Determine the [x, y] coordinate at the center of the cell enclosing the given text.  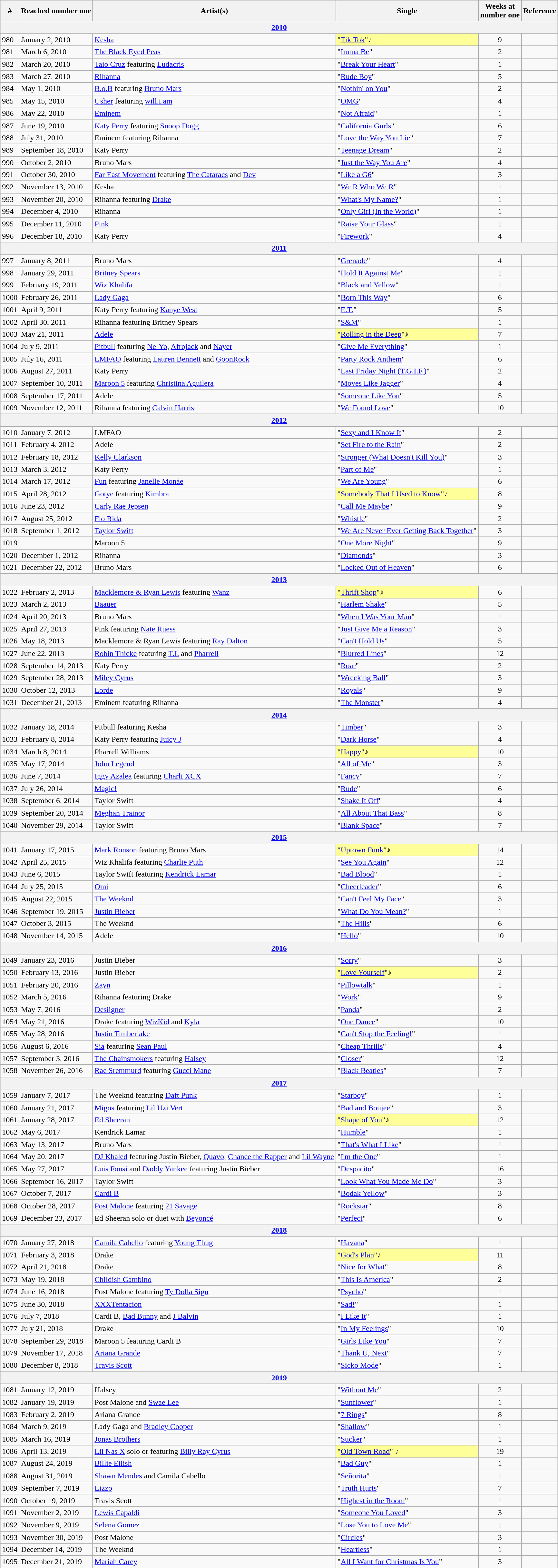
August 24, 2019 [56, 1464]
"What Do You Mean?" [407, 911]
February 26, 2011 [56, 297]
November 9, 2019 [56, 1525]
November 20, 2010 [56, 199]
November 14, 2015 [56, 936]
983 [10, 76]
"One More Night" [407, 543]
"What's My Name?" [407, 199]
B.o.B featuring Bruno Mars [214, 89]
Migos featuring Lil Uzi Vert [214, 1107]
May 19, 2018 [56, 1279]
1060 [10, 1107]
"Tik Tok"♪ [407, 40]
February 18, 2012 [56, 457]
Lil Nas X solo or featuring Billy Ray Cyrus [214, 1451]
"God's Plan"♪ [407, 1255]
"Work" [407, 997]
"California Gurls" [407, 125]
Gotye featuring Kimbra [214, 494]
May 20, 2017 [56, 1157]
December 21, 2019 [56, 1562]
1079 [10, 1353]
1074 [10, 1292]
"Señorita" [407, 1476]
"Sad!" [407, 1304]
1090 [10, 1500]
February 2, 2013 [56, 592]
Luis Fonsi and Daddy Yankee featuring Justin Bieber [214, 1169]
"7 Rings" [407, 1414]
"That's What I Like" [407, 1145]
1077 [10, 1328]
Desiigner [214, 1009]
1004 [10, 346]
"The Monster" [407, 702]
1042 [10, 862]
"Set Fire to the Rain" [407, 445]
December 23, 2017 [56, 1218]
"Old Town Road" ♪ [407, 1451]
997 [10, 261]
981 [10, 52]
March 5, 2016 [56, 997]
"Firework" [407, 236]
September 17, 2011 [56, 396]
"Rude" [407, 789]
1053 [10, 1009]
1080 [10, 1365]
2013 [279, 580]
March 9, 2019 [56, 1427]
"Love Yourself"♪ [407, 973]
The Chainsmokers featuring Halsey [214, 1058]
19 [500, 1451]
April 27, 2013 [56, 629]
1052 [10, 997]
November 13, 2010 [56, 187]
"Thrift Shop"♪ [407, 592]
Rihanna featuring Calvin Harris [214, 408]
Reference [540, 11]
"Black Beatles" [407, 1071]
Reached number one [56, 11]
Pink featuring Nate Ruess [214, 629]
August 25, 2012 [56, 518]
October 28, 2017 [56, 1206]
April 20, 2013 [56, 617]
October 12, 2013 [56, 690]
Baauer [214, 604]
1061 [10, 1120]
April 21, 2018 [56, 1267]
March 3, 2012 [56, 469]
"Without Me" [407, 1390]
June 22, 2013 [56, 653]
"Call Me Maybe" [407, 506]
Maroon 5 [214, 543]
"When I Was Your Man" [407, 617]
June 23, 2012 [56, 506]
Pink [214, 224]
December 18, 2010 [56, 236]
"In My Feelings" [407, 1328]
May 6, 2017 [56, 1132]
1084 [10, 1427]
1028 [10, 666]
November 17, 2018 [56, 1353]
March 17, 2012 [56, 481]
"Lose You to Love Me" [407, 1525]
May 17, 2014 [56, 764]
Ed Sheeran solo or duet with Beyoncé [214, 1218]
March 6, 2010 [56, 52]
1066 [10, 1181]
1026 [10, 641]
"Nothin' on You" [407, 89]
"E.T." [407, 310]
992 [10, 187]
"Royals" [407, 690]
987 [10, 125]
May 15, 2010 [56, 101]
Selena Gomez [214, 1525]
May 21, 2016 [56, 1022]
"Bodak Yellow" [407, 1194]
May 18, 2013 [56, 641]
January 28, 2017 [56, 1120]
"Shape of You"♪ [407, 1120]
September 10, 2011 [56, 383]
January 19, 2019 [56, 1402]
"We Are Never Ever Getting Back Together" [407, 531]
1064 [10, 1157]
"Whistle" [407, 518]
February 3, 2018 [56, 1255]
Zayn [214, 985]
1019 [10, 543]
Camila Cabello featuring Young Thug [214, 1243]
2015 [279, 838]
February 4, 2012 [56, 445]
"Wrecking Ball" [407, 678]
"Roar" [407, 666]
November 26, 2016 [56, 1071]
Taylor Swift featuring Kendrick Lamar [214, 874]
"Thank U, Next" [407, 1353]
1027 [10, 653]
"See You Again" [407, 862]
"OMG" [407, 101]
March 27, 2010 [56, 76]
998 [10, 273]
Weeks atnumber one [500, 11]
"All I Want for Christmas Is You" [407, 1562]
2016 [279, 948]
"Black and Yellow" [407, 285]
1082 [10, 1402]
1050 [10, 973]
September 29, 2018 [56, 1341]
"Someone Like You" [407, 396]
2019 [279, 1378]
1072 [10, 1267]
August 31, 2019 [56, 1476]
Macklemore & Ryan Lewis featuring Wanz [214, 592]
Taio Cruz featuring Ludacris [214, 64]
October 2, 2010 [56, 162]
993 [10, 199]
Eminem [214, 113]
1083 [10, 1414]
2010 [279, 27]
December 21, 2013 [56, 702]
"Can't Feel My Face" [407, 899]
1017 [10, 518]
February 13, 2016 [56, 973]
1048 [10, 936]
April 30, 2011 [56, 322]
Kendrick Lamar [214, 1132]
XXXTentacion [214, 1304]
1001 [10, 310]
"Just Give Me a Reason" [407, 629]
"Part of Me" [407, 469]
"Not Afraid" [407, 113]
May 21, 2011 [56, 334]
"Highest in the Room" [407, 1500]
"Perfect" [407, 1218]
"Girls Like You" [407, 1341]
"Bad Guy" [407, 1464]
1047 [10, 923]
August 6, 2016 [56, 1046]
1086 [10, 1451]
Carly Rae Jepsen [214, 506]
"Blurred Lines" [407, 653]
"Stronger (What Doesn't Kill You)" [407, 457]
"Party Rock Anthem" [407, 359]
January 21, 2017 [56, 1107]
September 3, 2016 [56, 1058]
July 21, 2018 [56, 1328]
"Can't Hold Us" [407, 641]
August 27, 2011 [56, 371]
1031 [10, 702]
November 12, 2011 [56, 408]
Katy Perry featuring Snoop Dogg [214, 125]
2017 [279, 1083]
April 25, 2015 [56, 862]
"Like a G6" [407, 175]
1095 [10, 1562]
Rae Sremmurd featuring Gucci Mane [214, 1071]
"Circles" [407, 1537]
"Someone You Loved" [407, 1513]
"Sicko Mode" [407, 1365]
Lady Gaga [214, 297]
"Blank Space" [407, 825]
"Sexy and I Know It" [407, 432]
"Dark Horse" [407, 739]
"All About That Bass" [407, 813]
1088 [10, 1476]
December 1, 2012 [56, 555]
2018 [279, 1230]
1078 [10, 1341]
1055 [10, 1034]
1010 [10, 432]
"We Are Young" [407, 481]
July 26, 2014 [56, 789]
1059 [10, 1095]
1009 [10, 408]
"Love the Way You Lie" [407, 138]
1070 [10, 1243]
11 [500, 1255]
1036 [10, 776]
"Timber" [407, 727]
May 13, 2017 [56, 1145]
Sia featuring Sean Paul [214, 1046]
LMFAO featuring Lauren Bennett and GoonRock [214, 359]
July 9, 2011 [56, 346]
"Hold It Against Me" [407, 273]
"Imma Be" [407, 52]
986 [10, 113]
January 2, 2010 [56, 40]
"Sorry" [407, 960]
Katy Perry featuring Juicy J [214, 739]
"S&M" [407, 322]
1058 [10, 1071]
"Closer" [407, 1058]
"Truth Hurts" [407, 1488]
"This Is America" [407, 1279]
March 16, 2019 [56, 1439]
February 2, 2019 [56, 1414]
Omi [214, 887]
January 8, 2011 [56, 261]
September 1, 2012 [56, 531]
989 [10, 150]
January 18, 2014 [56, 727]
1040 [10, 825]
980 [10, 40]
"Pillowtalk" [407, 985]
February 8, 2014 [56, 739]
The Weeknd featuring Daft Punk [214, 1095]
Single [407, 11]
October 3, 2015 [56, 923]
Kelly Clarkson [214, 457]
"One Dance" [407, 1022]
1085 [10, 1439]
"Cheap Thrills" [407, 1046]
Katy Perry featuring Kanye West [214, 310]
"Cheerleader" [407, 887]
"Give Me Everything" [407, 346]
April 13, 2019 [56, 1451]
Fun featuring Janelle Monáe [214, 481]
Miley Cyrus [214, 678]
1015 [10, 494]
"Rockstar" [407, 1206]
"Starboy" [407, 1095]
999 [10, 285]
November 30, 2019 [56, 1537]
1054 [10, 1022]
"Can't Stop the Feeling!" [407, 1034]
Shawn Mendes and Camila Cabello [214, 1476]
1033 [10, 739]
"Hello" [407, 936]
"We R Who We R" [407, 187]
February 20, 2016 [56, 985]
The Black Eyed Peas [214, 52]
Usher featuring will.i.am [214, 101]
1057 [10, 1058]
"Shallow" [407, 1427]
Pharrell Williams [214, 752]
1018 [10, 531]
"Rude Boy" [407, 76]
Maroon 5 featuring Christina Aguilera [214, 383]
"Humble" [407, 1132]
Macklemore & Ryan Lewis featuring Ray Dalton [214, 641]
May 28, 2016 [56, 1034]
1046 [10, 911]
1065 [10, 1169]
December 14, 2019 [56, 1550]
1091 [10, 1513]
1076 [10, 1316]
Wiz Khalifa featuring Charlie Puth [214, 862]
"Last Friday Night (T.G.I.F.)" [407, 371]
990 [10, 162]
2011 [279, 248]
"Moves Like Jagger" [407, 383]
May 27, 2017 [56, 1169]
Post Malone featuring Ty Dolla Sign [214, 1292]
"Look What You Made Me Do" [407, 1181]
July 7, 2018 [56, 1316]
1035 [10, 764]
"I'm the One" [407, 1157]
June 7, 2014 [56, 776]
1089 [10, 1488]
"Bad Blood" [407, 874]
Wiz Khalifa [214, 285]
991 [10, 175]
"Only Girl (In the World)" [407, 212]
Ed Sheeran [214, 1120]
1011 [10, 445]
Billie Eilish [214, 1464]
Pitbull featuring Ne-Yo, Afrojack and Nayer [214, 346]
September 28, 2013 [56, 678]
June 16, 2018 [56, 1292]
May 7, 2016 [56, 1009]
Maroon 5 featuring Cardi B [214, 1341]
Justin Timberlake [214, 1034]
1063 [10, 1145]
"Havana" [407, 1243]
"Sucker" [407, 1439]
Robin Thicke featuring T.I. and Pharrell [214, 653]
DJ Khaled featuring Justin Bieber, Quavo, Chance the Rapper and Lil Wayne [214, 1157]
994 [10, 212]
"Teenage Dream" [407, 150]
LMFAO [214, 432]
Iggy Azalea featuring Charli XCX [214, 776]
"Diamonds" [407, 555]
December 11, 2010 [56, 224]
Jonas Brothers [214, 1439]
1014 [10, 481]
985 [10, 101]
September 18, 2010 [56, 150]
January 29, 2011 [56, 273]
1045 [10, 899]
January 7, 2012 [56, 432]
1069 [10, 1218]
Rihanna featuring Britney Spears [214, 322]
September 7, 2019 [56, 1488]
October 7, 2017 [56, 1194]
"Locked Out of Heaven" [407, 568]
July 16, 2011 [56, 359]
1034 [10, 752]
"Bad and Boujee" [407, 1107]
"Rolling in the Deep"♪ [407, 334]
14 [500, 850]
May 22, 2010 [56, 113]
1087 [10, 1464]
1025 [10, 629]
"Somebody That I Used to Know"♪ [407, 494]
# [10, 11]
June 19, 2010 [56, 125]
"We Found Love" [407, 408]
September 16, 2017 [56, 1181]
"All of Me" [407, 764]
1000 [10, 297]
Halsey [214, 1390]
1039 [10, 813]
Cardi B [214, 1194]
Cardi B, Bad Bunny and J Balvin [214, 1316]
June 6, 2015 [56, 874]
"Raise Your Glass" [407, 224]
"Heartless" [407, 1550]
1044 [10, 887]
1007 [10, 383]
Magic! [214, 789]
May 1, 2010 [56, 89]
Artist(s) [214, 11]
October 19, 2019 [56, 1500]
December 4, 2010 [56, 212]
January 27, 2018 [56, 1243]
1012 [10, 457]
September 6, 2014 [56, 801]
April 28, 2012 [56, 494]
Lady Gaga and Bradley Cooper [214, 1427]
2014 [279, 715]
"Despacito" [407, 1169]
"Harlem Shake" [407, 604]
Post Malone and Swae Lee [214, 1402]
December 22, 2012 [56, 568]
"Panda" [407, 1009]
1092 [10, 1525]
1094 [10, 1550]
1043 [10, 874]
Flo Rida [214, 518]
Pitbull featuring Kesha [214, 727]
1002 [10, 322]
1005 [10, 359]
"Happy"♪ [407, 752]
August 22, 2015 [56, 899]
January 23, 2016 [56, 960]
1023 [10, 604]
September 14, 2013 [56, 666]
March 20, 2010 [56, 64]
1068 [10, 1206]
"Uptown Funk"♪ [407, 850]
984 [10, 89]
Post Malone featuring 21 Savage [214, 1206]
1049 [10, 960]
1021 [10, 568]
"Break Your Heart" [407, 64]
1013 [10, 469]
1056 [10, 1046]
Lizzo [214, 1488]
"Born This Way" [407, 297]
1062 [10, 1132]
November 29, 2014 [56, 825]
"Psycho" [407, 1292]
1006 [10, 371]
March 8, 2014 [56, 752]
1081 [10, 1390]
July 31, 2010 [56, 138]
"The Hills" [407, 923]
1024 [10, 617]
September 20, 2014 [56, 813]
July 25, 2015 [56, 887]
December 8, 2018 [56, 1365]
996 [10, 236]
1029 [10, 678]
John Legend [214, 764]
"Sunflower" [407, 1402]
1037 [10, 789]
Britney Spears [214, 273]
995 [10, 224]
1071 [10, 1255]
Far East Movement featuring The Cataracs and Dev [214, 175]
"Nice for What" [407, 1267]
"Grenade" [407, 261]
1038 [10, 801]
1020 [10, 555]
Meghan Trainor [214, 813]
"Just the Way You Are" [407, 162]
1003 [10, 334]
March 2, 2013 [56, 604]
January 17, 2015 [56, 850]
April 9, 2011 [56, 310]
1022 [10, 592]
Post Malone [214, 1537]
Drake featuring WizKid and Kyla [214, 1022]
"Fancy" [407, 776]
1041 [10, 850]
1016 [10, 506]
1093 [10, 1537]
2012 [279, 420]
982 [10, 64]
1051 [10, 985]
1073 [10, 1279]
"I Like It" [407, 1316]
1067 [10, 1194]
Lewis Capaldi [214, 1513]
1032 [10, 727]
September 19, 2015 [56, 911]
1075 [10, 1304]
988 [10, 138]
16 [500, 1169]
1008 [10, 396]
February 19, 2011 [56, 285]
Mariah Carey [214, 1562]
January 12, 2019 [56, 1390]
June 30, 2018 [56, 1304]
Lorde [214, 690]
January 7, 2017 [56, 1095]
1030 [10, 690]
"Shake It Off" [407, 801]
October 30, 2010 [56, 175]
Childish Gambino [214, 1279]
November 2, 2019 [56, 1513]
Mark Ronson featuring Bruno Mars [214, 850]
